For the text-containing cell, return its midpoint in [X, Y] coordinate format. 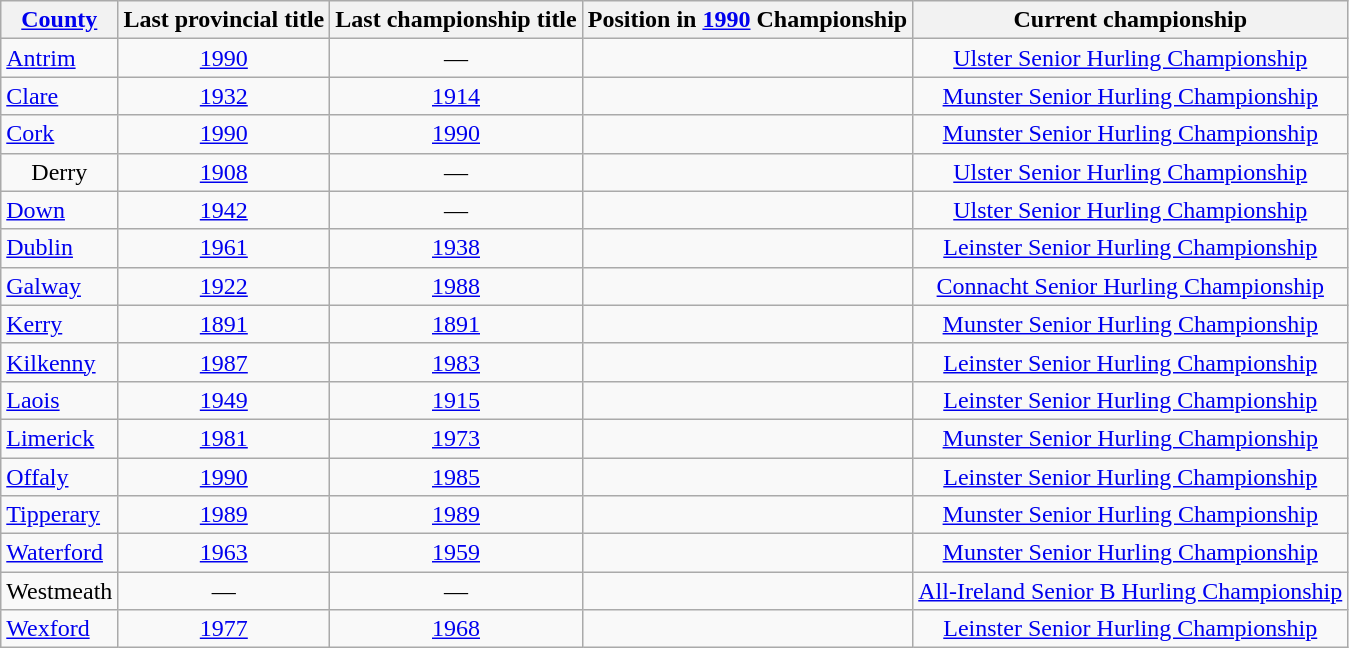
1988 [456, 286]
1973 [456, 438]
1922 [224, 286]
1938 [456, 248]
All-Ireland Senior B Hurling Championship [1130, 591]
1983 [456, 362]
Westmeath [60, 591]
1987 [224, 362]
1949 [224, 400]
Galway [60, 286]
1914 [456, 96]
1963 [224, 553]
Wexford [60, 629]
1932 [224, 96]
1985 [456, 477]
Derry [60, 172]
Last championship title [456, 20]
Cork [60, 134]
Tipperary [60, 515]
Waterford [60, 553]
1977 [224, 629]
Limerick [60, 438]
Dublin [60, 248]
1942 [224, 210]
Laois [60, 400]
Connacht Senior Hurling Championship [1130, 286]
1968 [456, 629]
Position in 1990 Championship [748, 20]
Current championship [1130, 20]
Clare [60, 96]
County [60, 20]
Last provincial title [224, 20]
Antrim [60, 58]
Kerry [60, 324]
1908 [224, 172]
1961 [224, 248]
1915 [456, 400]
Kilkenny [60, 362]
1981 [224, 438]
1959 [456, 553]
Down [60, 210]
Offaly [60, 477]
